Output the [x, y] coordinate of the center of the cell containing the given text.  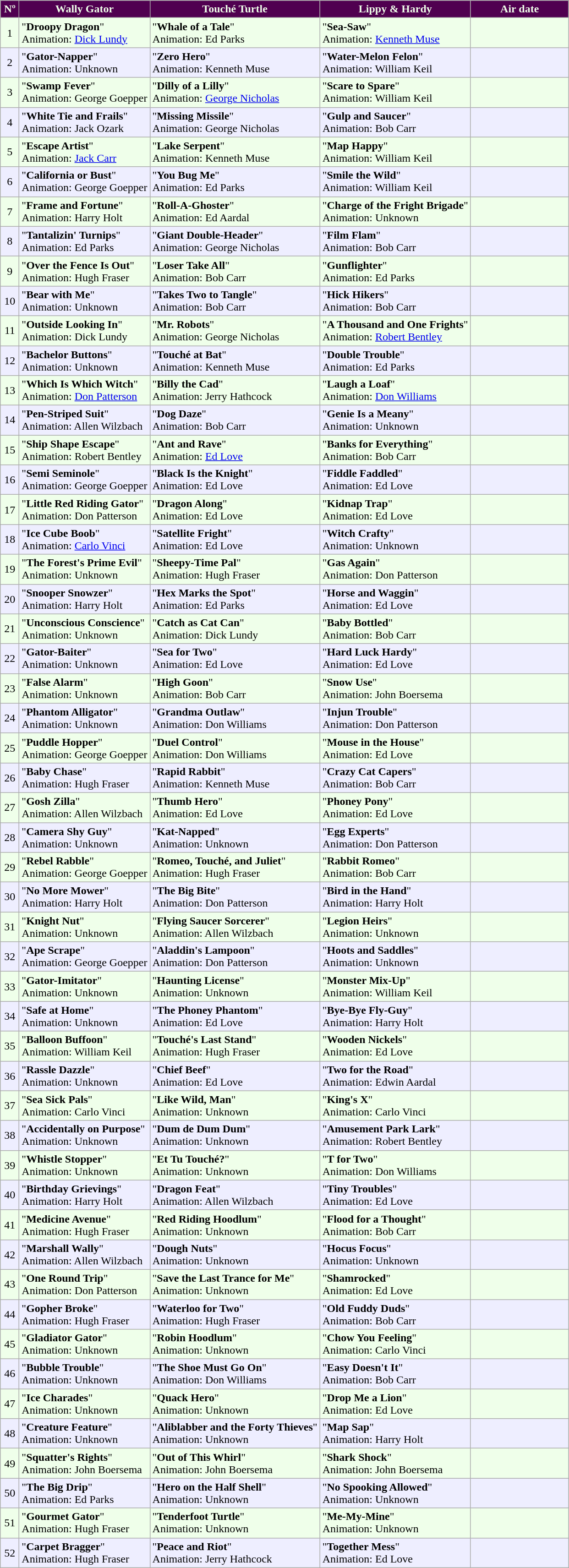
21 [10, 628]
"Shark Shock" Animation: John Boersema [395, 1463]
28 [10, 837]
51 [10, 1523]
"Water-Melon Felon" Animation: William Keil [395, 62]
Wally Gator [84, 9]
"Bachelor Buttons" Animation: Unknown [84, 360]
"Whale of a Tale" Animation: Ed Parks [235, 33]
"Dough Nuts" Animation: Unknown [235, 1254]
44 [10, 1314]
"Map Happy" Animation: William Keil [395, 152]
"Snow Use" Animation: John Boersema [395, 688]
"Balloon Buffoon" Animation: William Keil [84, 1046]
"Hoots and Saddles" Animation: Unknown [395, 956]
"Droopy Dragon" Animation: Dick Lundy [84, 33]
49 [10, 1463]
"Dog Daze" Animation: Bob Carr [235, 421]
"Bird in the Hand" Animation: Harry Holt [395, 897]
"Kat-Napped" Animation: Unknown [235, 837]
"Et Tu Touché?" Animation: Unknown [235, 1165]
"Ice Cube Boob" Animation: Carlo Vinci [84, 540]
"Red Riding Hoodlum" Animation: Unknown [235, 1225]
"Chief Beef" Animation: Ed Love [235, 1076]
"Pen-Striped Suit" Animation: Allen Wilzbach [84, 421]
"The Big Drip" Animation: Ed Parks [84, 1493]
"California or Bust" Animation: George Goepper [84, 181]
"One Round Trip" Animation: Don Patterson [84, 1284]
"Dragon Feat" Animation: Allen Wilzbach [235, 1195]
"Witch Crafty" Animation: Unknown [395, 540]
"Sea for Two" Animation: Ed Love [235, 659]
"Ice Charades" Animation: Unknown [84, 1404]
"Which Is Which Witch" Animation: Don Patterson [84, 390]
"Out of This Whirl" Animation: John Boersema [235, 1463]
36 [10, 1076]
9 [10, 271]
"Legion Heirs" Animation: Unknown [395, 927]
3 [10, 93]
"Rabbit Romeo" Animation: Bob Carr [395, 868]
"Bye-Bye Fly-Guy" Animation: Harry Holt [395, 1016]
33 [10, 987]
31 [10, 927]
"No More Mower" Animation: Harry Holt [84, 897]
"Swamp Fever" Animation: George Goepper [84, 93]
"Accidentally on Purpose" Animation: Unknown [84, 1135]
Nº [10, 9]
"Tiny Troubles" Animation: Ed Love [395, 1195]
"Missing Missile" Animation: George Nicholas [235, 122]
"Zero Hero" Animation: Kenneth Muse [235, 62]
"Gunflighter" Animation: Ed Parks [395, 271]
20 [10, 599]
26 [10, 778]
"Ape Scrape" Animation: George Goepper [84, 956]
"Laugh a Loaf" Animation: Don Williams [395, 390]
"Gourmet Gator" Animation: Hugh Fraser [84, 1523]
"Old Fuddy Duds" Animation: Bob Carr [395, 1314]
"Thumb Hero" Animation: Ed Love [235, 807]
"Rapid Rabbit" Animation: Kenneth Muse [235, 778]
14 [10, 421]
34 [10, 1016]
"Two for the Road" Animation: Edwin Aardal [395, 1076]
"Horse and Waggin" Animation: Ed Love [395, 599]
"Catch as Cat Can" Animation: Dick Lundy [235, 628]
"Phoney Pony" Animation: Ed Love [395, 807]
"Gator-Napper" Animation: Unknown [84, 62]
50 [10, 1493]
"Banks for Everything" Animation: Bob Carr [395, 450]
"Haunting License" Animation: Unknown [235, 987]
22 [10, 659]
"Monster Mix-Up" Animation: William Keil [395, 987]
37 [10, 1106]
16 [10, 480]
18 [10, 540]
"Sea-Saw" Animation: Kenneth Muse [395, 33]
"Egg Experts" Animation: Don Patterson [395, 837]
"Flood for a Thought" Animation: Bob Carr [395, 1225]
"Gas Again" Animation: Don Patterson [395, 569]
"Peace and Riot" Animation: Jerry Hathcock [235, 1553]
"Wooden Nickels" Animation: Ed Love [395, 1046]
"Unconscious Conscience" Animation: Unknown [84, 628]
38 [10, 1135]
"Sea Sick Pals" Animation: Carlo Vinci [84, 1106]
27 [10, 807]
45 [10, 1344]
32 [10, 956]
"Double Trouble" Animation: Ed Parks [395, 360]
"White Tie and Frails" Animation: Jack Ozark [84, 122]
"Mouse in the House" Animation: Ed Love [395, 748]
"Satellite Fright" Animation: Ed Love [235, 540]
35 [10, 1046]
23 [10, 688]
"Me-My-Mine" Animation: Unknown [395, 1523]
"Quack Hero" Animation: Unknown [235, 1404]
1 [10, 33]
29 [10, 868]
"Shamrocked" Animation: Ed Love [395, 1284]
"Robin Hoodlum" Animation: Unknown [235, 1344]
"Gator-Baiter" Animation: Unknown [84, 659]
"Easy Doesn't It" Animation: Bob Carr [395, 1374]
"Semi Seminole" Animation: George Goepper [84, 480]
"Drop Me a Lion" Animation: Ed Love [395, 1404]
"Baby Bottled" Animation: Bob Carr [395, 628]
"Dragon Along" Animation: Ed Love [235, 509]
"Squatter's Rights" Animation: John Boersema [84, 1463]
"You Bug Me" Animation: Ed Parks [235, 181]
"Medicine Avenue" Animation: Hugh Fraser [84, 1225]
"Grandma Outlaw" Animation: Don Williams [235, 718]
"Dum de Dum Dum" Animation: Unknown [235, 1135]
"The Shoe Must Go On" Animation: Don Williams [235, 1374]
"Duel Control" Animation: Don Williams [235, 748]
30 [10, 897]
"King's X" Animation: Carlo Vinci [395, 1106]
4 [10, 122]
"Tantalizin' Turnips" Animation: Ed Parks [84, 241]
"Hex Marks the Spot" Animation: Ed Parks [235, 599]
"Gosh Zilla" Animation: Allen Wilzbach [84, 807]
Lippy & Hardy [395, 9]
"Phantom Alligator" Animation: Unknown [84, 718]
"Knight Nut" Animation: Unknown [84, 927]
"Black Is the Knight" Animation: Ed Love [235, 480]
"Lake Serpent" Animation: Kenneth Muse [235, 152]
"Genie Is a Meany" Animation: Unknown [395, 421]
"Film Flam" Animation: Bob Carr [395, 241]
"Takes Two to Tangle" Animation: Bob Carr [235, 300]
46 [10, 1374]
12 [10, 360]
"Little Red Riding Gator" Animation: Don Patterson [84, 509]
"Hocus Focus" Animation: Unknown [395, 1254]
"The Forest's Prime Evil" Animation: Unknown [84, 569]
"T for Two" Animation: Don Williams [395, 1165]
"Gopher Broke" Animation: Hugh Fraser [84, 1314]
"Hero on the Half Shell" Animation: Unknown [235, 1493]
"Loser Take All" Animation: Bob Carr [235, 271]
"Smile the Wild" Animation: William Keil [395, 181]
19 [10, 569]
"Scare to Spare" Animation: William Keil [395, 93]
"Mr. Robots" Animation: George Nicholas [235, 331]
"Ant and Rave" Animation: Ed Love [235, 450]
7 [10, 212]
"Escape Artist" Animation: Jack Carr [84, 152]
"Giant Double-Header" Animation: George Nicholas [235, 241]
"Tenderfoot Turtle" Animation: Unknown [235, 1523]
13 [10, 390]
"Crazy Cat Capers" Animation: Bob Carr [395, 778]
"Gulp and Saucer" Animation: Bob Carr [395, 122]
"Bubble Trouble" Animation: Unknown [84, 1374]
41 [10, 1225]
"High Goon" Animation: Bob Carr [235, 688]
"Puddle Hopper" Animation: George Goepper [84, 748]
"Chow You Feeling" Animation: Carlo Vinci [395, 1344]
"Creature Feature" Animation: Unknown [84, 1434]
8 [10, 241]
42 [10, 1254]
"Charge of the Fright Brigade" Animation: Unknown [395, 212]
"Hick Hikers" Animation: Bob Carr [395, 300]
"Save the Last Trance for Me" Animation: Unknown [235, 1284]
"Safe at Home" Animation: Unknown [84, 1016]
"No Spooking Allowed" Animation: Unknown [395, 1493]
"Carpet Bragger" Animation: Hugh Fraser [84, 1553]
"Aliblabber and the Forty Thieves" Animation: Unknown [235, 1434]
"Fiddle Faddled" Animation: Ed Love [395, 480]
52 [10, 1553]
"Rebel Rabble" Animation: George Goepper [84, 868]
"Over the Fence Is Out" Animation: Hugh Fraser [84, 271]
"Bear with Me" Animation: Unknown [84, 300]
24 [10, 718]
"Aladdin's Lampoon" Animation: Don Patterson [235, 956]
2 [10, 62]
"A Thousand and One Frights" Animation: Robert Bentley [395, 331]
"Touché's Last Stand" Animation: Hugh Fraser [235, 1046]
"Camera Shy Guy" Animation: Unknown [84, 837]
43 [10, 1284]
"Injun Trouble" Animation: Don Patterson [395, 718]
5 [10, 152]
40 [10, 1195]
"Hard Luck Hardy" Animation: Ed Love [395, 659]
"Romeo, Touché, and Juliet" Animation: Hugh Fraser [235, 868]
"The Big Bite" Animation: Don Patterson [235, 897]
"Waterloo for Two" Animation: Hugh Fraser [235, 1314]
"Whistle Stopper" Animation: Unknown [84, 1165]
48 [10, 1434]
"Flying Saucer Sorcerer" Animation: Allen Wilzbach [235, 927]
47 [10, 1404]
"Snooper Snowzer" Animation: Harry Holt [84, 599]
Touché Turtle [235, 9]
"Amusement Park Lark" Animation: Robert Bentley [395, 1135]
10 [10, 300]
"Together Mess" Animation: Ed Love [395, 1553]
"Roll-A-Ghoster" Animation: Ed Aardal [235, 212]
"Gator-Imitator" Animation: Unknown [84, 987]
25 [10, 748]
"Birthday Grievings" Animation: Harry Holt [84, 1195]
"Outside Looking In" Animation: Dick Lundy [84, 331]
"Kidnap Trap" Animation: Ed Love [395, 509]
"Billy the Cad" Animation: Jerry Hathcock [235, 390]
39 [10, 1165]
"Sheepy-Time Pal" Animation: Hugh Fraser [235, 569]
"The Phoney Phantom" Animation: Ed Love [235, 1016]
6 [10, 181]
11 [10, 331]
"Gladiator Gator" Animation: Unknown [84, 1344]
15 [10, 450]
"Marshall Wally" Animation: Allen Wilzbach [84, 1254]
17 [10, 509]
"Frame and Fortune" Animation: Harry Holt [84, 212]
"Rassle Dazzle" Animation: Unknown [84, 1076]
"Dilly of a Lilly" Animation: George Nicholas [235, 93]
Air date [520, 9]
"Baby Chase" Animation: Hugh Fraser [84, 778]
"Touché at Bat" Animation: Kenneth Muse [235, 360]
"Map Sap" Animation: Harry Holt [395, 1434]
"Ship Shape Escape" Animation: Robert Bentley [84, 450]
"Like Wild, Man" Animation: Unknown [235, 1106]
"False Alarm" Animation: Unknown [84, 688]
